Locate the cell with the specified text and output its (x, y) center coordinate. 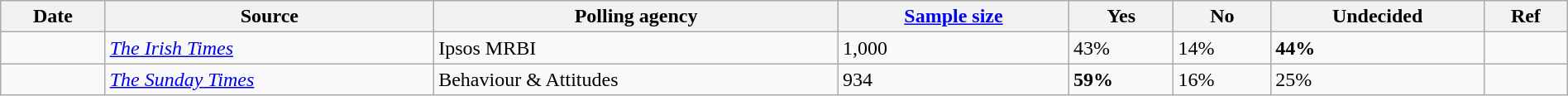
Undecided (1378, 17)
The Sunday Times (270, 79)
Behaviour & Attitudes (637, 79)
Source (270, 17)
44% (1378, 48)
59% (1121, 79)
934 (953, 79)
25% (1378, 79)
1,000 (953, 48)
43% (1121, 48)
No (1222, 17)
16% (1222, 79)
Date (53, 17)
Sample size (953, 17)
14% (1222, 48)
Ref (1525, 17)
Polling agency (637, 17)
Ipsos MRBI (637, 48)
Yes (1121, 17)
The Irish Times (270, 48)
